Capture the cell that displays the provided text and extract its [x, y] central coordinate. 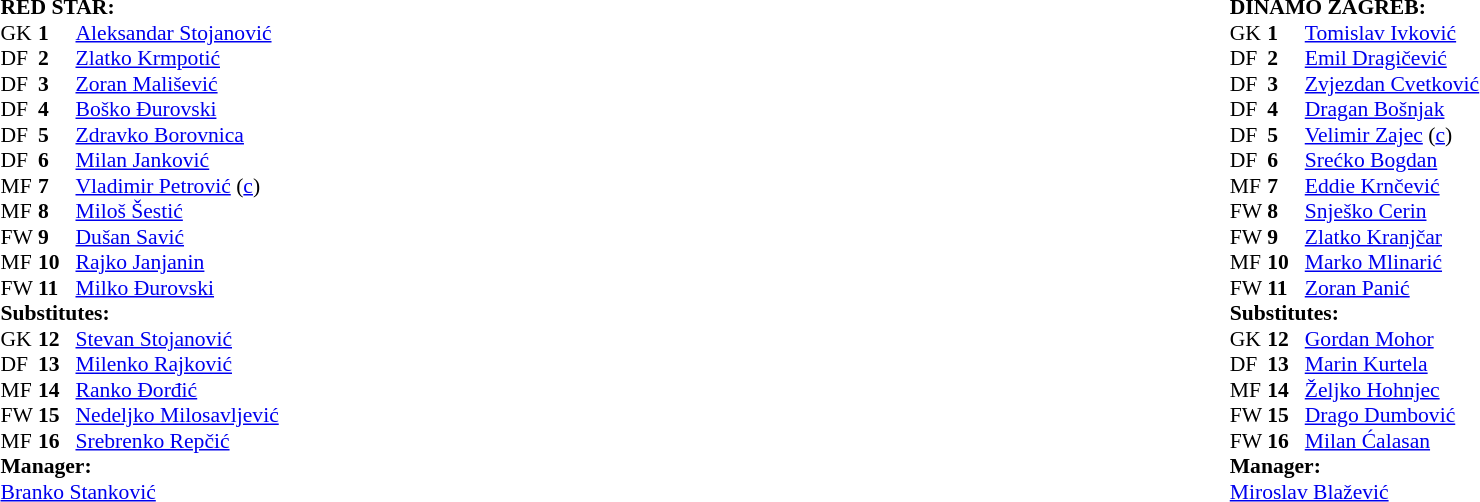
Zoran Mališević [226, 84]
Milko Đurovski [226, 288]
Boško Đurovski [226, 109]
Nedeljko Milosavljević [226, 415]
Zdravko Borovnica [226, 135]
Manager: [188, 467]
Stevan Stojanović [226, 339]
Srebrenko Repčić [226, 441]
Dušan Savić [226, 237]
Aleksandar Stojanović [226, 33]
Ranko Đorđić [226, 390]
Milenko Rajković [226, 365]
Miloš Šestić [226, 211]
Rajko Janjanin [226, 263]
Vladimir Petrović (c) [226, 186]
Zlatko Krmpotić [226, 59]
Milan Janković [226, 161]
Substitutes: [188, 313]
